From the cell containing the given text, extract its center point as (X, Y) coordinate. 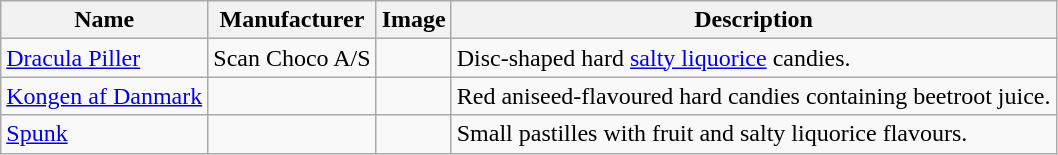
Kongen af Danmark (104, 96)
Dracula Piller (104, 58)
Scan Choco A/S (292, 58)
Small pastilles with fruit and salty liquorice flavours. (754, 134)
Disc-shaped hard salty liquorice candies. (754, 58)
Description (754, 20)
Red aniseed-flavoured hard candies containing beetroot juice. (754, 96)
Name (104, 20)
Manufacturer (292, 20)
Image (414, 20)
Spunk (104, 134)
